Determine the [X, Y] coordinate at the center of the cell enclosing the given text.  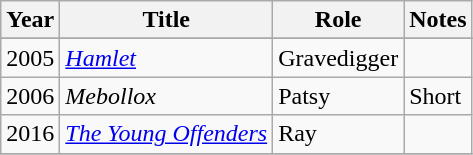
Role [338, 20]
Patsy [338, 96]
Gravedigger [338, 58]
Title [166, 20]
The Young Offenders [166, 134]
2006 [30, 96]
Year [30, 20]
Mebollox [166, 96]
Hamlet [166, 58]
2005 [30, 58]
Ray [338, 134]
2016 [30, 134]
Notes [438, 20]
Short [438, 96]
